Identify which cell holds the provided text, then report its (x, y) central coordinate. 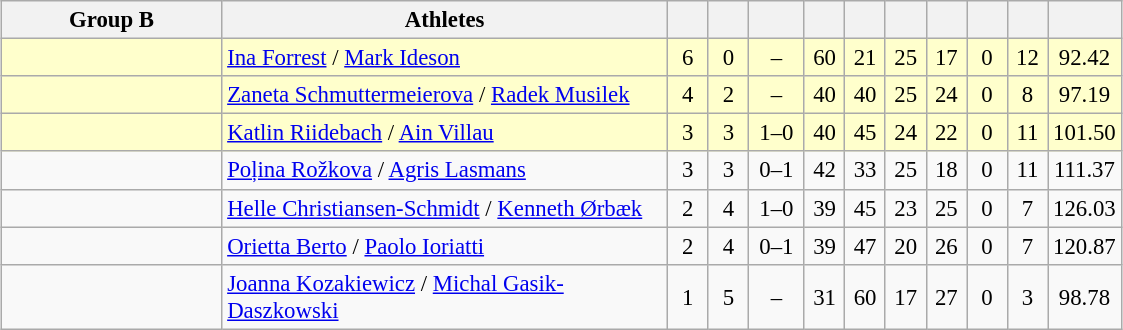
5 (728, 296)
101.50 (1084, 133)
27 (946, 296)
Joanna Kozakiewicz / Michal Gasik-Daszkowski (445, 296)
Katlin Riidebach / Ain Villau (445, 133)
Zaneta Schmuttermeierova / Radek Musilek (445, 95)
33 (866, 170)
120.87 (1084, 246)
97.19 (1084, 95)
Athletes (445, 20)
23 (906, 208)
Orietta Berto / Paolo Ioriatti (445, 246)
126.03 (1084, 208)
47 (866, 246)
Helle Christiansen-Schmidt / Kenneth Ørbæk (445, 208)
26 (946, 246)
Group B (112, 20)
42 (824, 170)
92.42 (1084, 58)
12 (1028, 58)
18 (946, 170)
8 (1028, 95)
21 (866, 58)
Ina Forrest / Mark Ideson (445, 58)
31 (824, 296)
111.37 (1084, 170)
98.78 (1084, 296)
20 (906, 246)
Poļina Rožkova / Agris Lasmans (445, 170)
22 (946, 133)
1 (688, 296)
6 (688, 58)
